Identify which cell holds the provided text, then report its (X, Y) central coordinate. 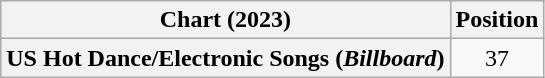
US Hot Dance/Electronic Songs (Billboard) (226, 58)
Position (497, 20)
37 (497, 58)
Chart (2023) (226, 20)
